For the text-containing cell, return its midpoint in (x, y) coordinate format. 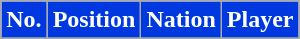
No. (24, 20)
Nation (181, 20)
Position (94, 20)
Player (260, 20)
